Extract the [x, y] coordinate from the center of the cell holding the provided text.  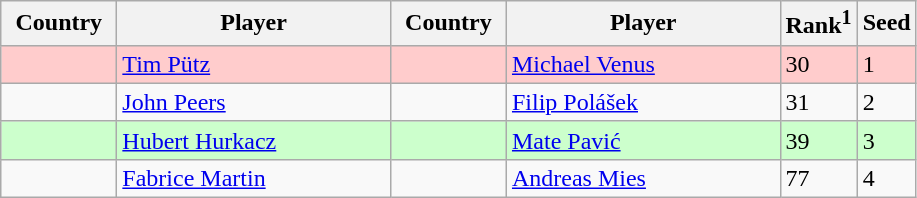
1 [886, 64]
Filip Polášek [643, 102]
Fabrice Martin [254, 178]
Hubert Hurkacz [254, 140]
Tim Pütz [254, 64]
77 [818, 178]
Seed [886, 24]
Mate Pavić [643, 140]
39 [818, 140]
30 [818, 64]
31 [818, 102]
John Peers [254, 102]
Michael Venus [643, 64]
Andreas Mies [643, 178]
3 [886, 140]
4 [886, 178]
2 [886, 102]
Rank1 [818, 24]
